Output the [X, Y] coordinate of the center of the cell containing the given text.  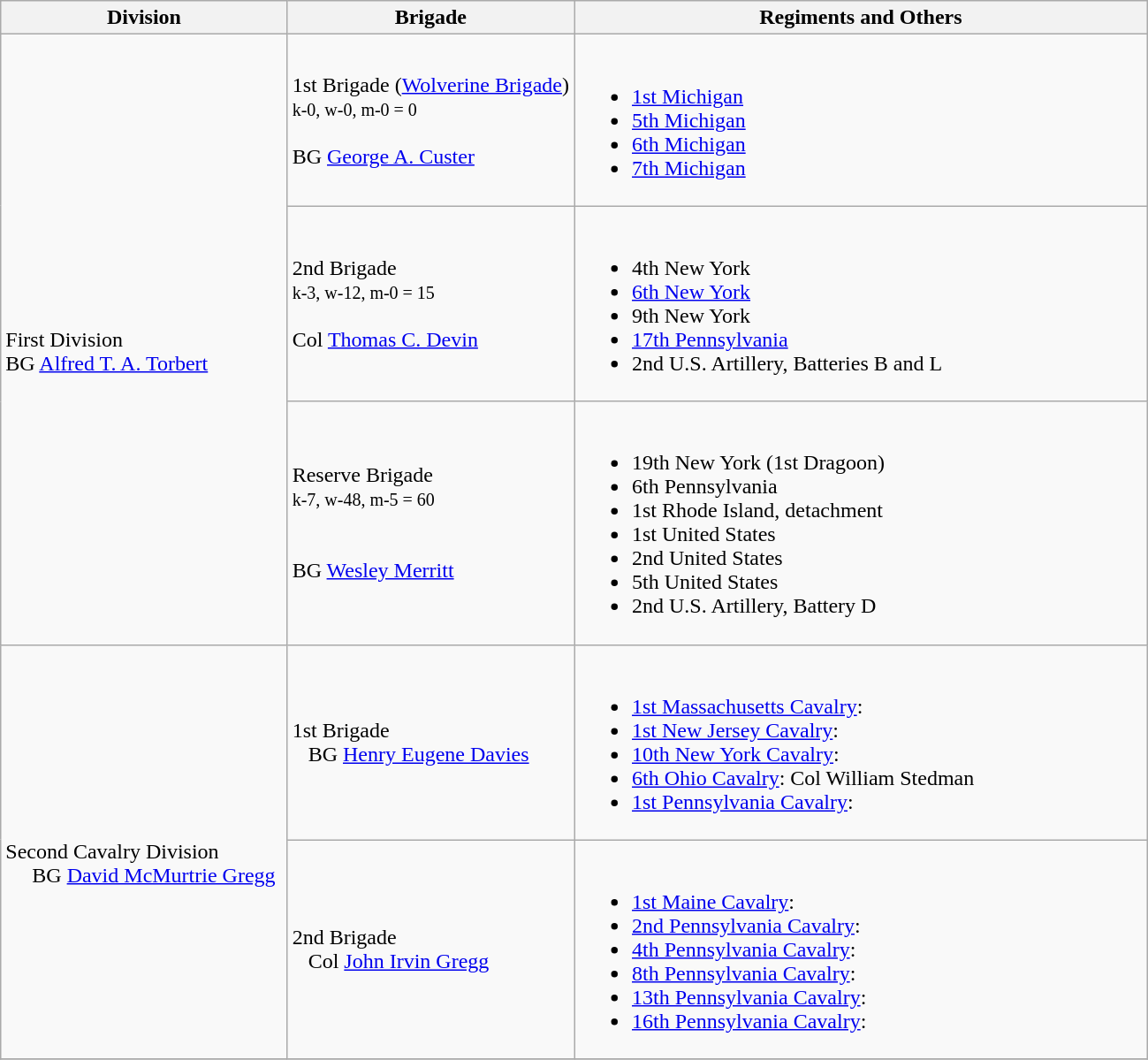
First Division BG Alfred T. A. Torbert [144, 339]
1st Brigade (Wolverine Brigade)k-0, w-0, m-0 = 0 BG George A. Custer [430, 120]
Brigade [430, 18]
Division [144, 18]
1st Brigade BG Henry Eugene Davies [430, 743]
1st Maine Cavalry:2nd Pennsylvania Cavalry:4th Pennsylvania Cavalry:8th Pennsylvania Cavalry:13th Pennsylvania Cavalry:16th Pennsylvania Cavalry: [861, 949]
1st Michigan5th Michigan6th Michigan7th Michigan [861, 120]
1st Massachusetts Cavalry:1st New Jersey Cavalry:10th New York Cavalry:6th Ohio Cavalry: Col William Stedman1st Pennsylvania Cavalry: [861, 743]
Regiments and Others [861, 18]
4th New York6th New York9th New York17th Pennsylvania2nd U.S. Artillery, Batteries B and L [861, 304]
2nd Brigade Col John Irvin Gregg [430, 949]
2nd Brigadek-3, w-12, m-0 = 15 Col Thomas C. Devin [430, 304]
Second Cavalry Division BG David McMurtrie Gregg [144, 852]
Reserve Brigadek-7, w-48, m-5 = 60BG Wesley Merritt [430, 523]
